Pinpoint the cell where the given text exists, returning its [X, Y] midpoint coordinate. 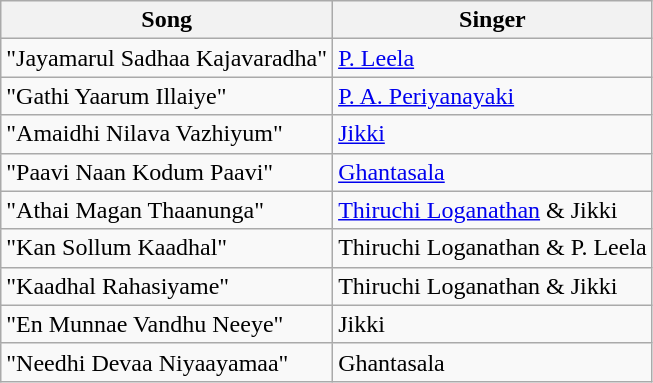
"Gathi Yaarum Illaiye" [167, 96]
"En Munnae Vandhu Neeye" [167, 324]
Thiruchi Loganathan & P. Leela [493, 248]
"Paavi Naan Kodum Paavi" [167, 172]
"Kaadhal Rahasiyame" [167, 286]
Song [167, 20]
"Needhi Devaa Niyaayamaa" [167, 362]
P. Leela [493, 58]
P. A. Periyanayaki [493, 96]
"Kan Sollum Kaadhal" [167, 248]
"Amaidhi Nilava Vazhiyum" [167, 134]
"Athai Magan Thaanunga" [167, 210]
Singer [493, 20]
"Jayamarul Sadhaa Kajavaradha" [167, 58]
